Find where the given text appears and provide that cell's center as [x, y] coordinate. 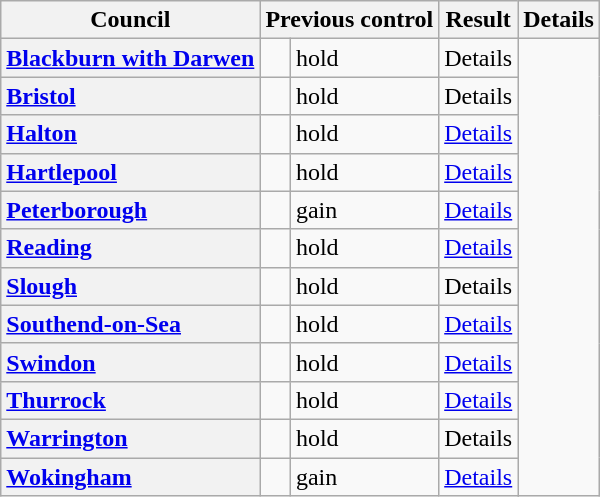
Previous control [350, 20]
Warrington [130, 438]
Bristol [130, 96]
Slough [130, 286]
Council [130, 20]
Swindon [130, 362]
Result [478, 20]
Reading [130, 248]
Hartlepool [130, 172]
Wokingham [130, 477]
Southend-on-Sea [130, 324]
Peterborough [130, 210]
Halton [130, 134]
Thurrock [130, 400]
Blackburn with Darwen [130, 58]
